Return the [X, Y] coordinate for the center point of the cell that contains the specified text.  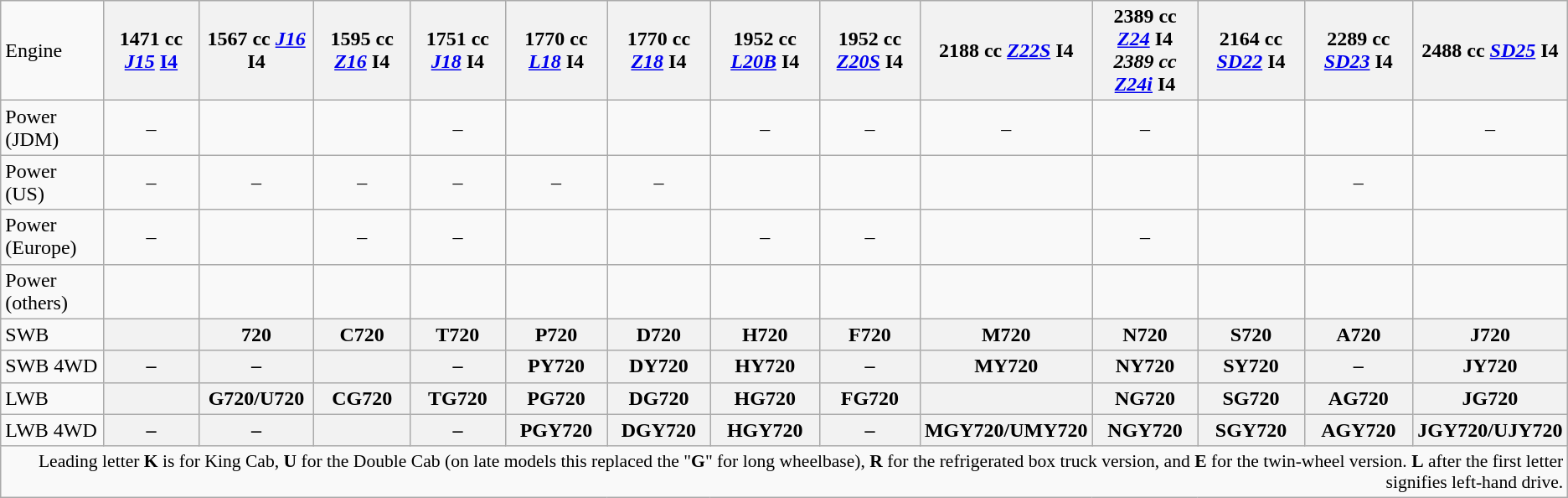
2488 cc SD25 I4 [1491, 50]
JY720 [1491, 366]
LWB [52, 398]
G720/U720 [256, 398]
FG720 [869, 398]
1567 cc J16 I4 [256, 50]
Power (JDM) [52, 127]
DY720 [658, 366]
2289 cc SD23 I4 [1359, 50]
SWB [52, 335]
2188 cc Z22S I4 [1006, 50]
Power (Europe) [52, 236]
1595 cc Z16 I4 [362, 50]
PGY720 [556, 430]
1952 cc L20B I4 [765, 50]
AG720 [1359, 398]
HGY720 [765, 430]
MY720 [1006, 366]
HG720 [765, 398]
NY720 [1145, 366]
NGY720 [1145, 430]
Engine [52, 50]
A720 [1359, 335]
Power (US) [52, 183]
SGY720 [1251, 430]
SG720 [1251, 398]
720 [256, 335]
LWB 4WD [52, 430]
NG720 [1145, 398]
Power (others) [52, 292]
AGY720 [1359, 430]
JGY720/UJY720 [1491, 430]
PY720 [556, 366]
S720 [1251, 335]
HY720 [765, 366]
J720 [1491, 335]
C720 [362, 335]
1471 cc J15 I4 [152, 50]
2164 cc SD22 I4 [1251, 50]
MGY720/UMY720 [1006, 430]
H720 [765, 335]
1751 cc J18 I4 [458, 50]
2389 cc Z24 I42389 cc Z24i I4 [1145, 50]
TG720 [458, 398]
F720 [869, 335]
P720 [556, 335]
DG720 [658, 398]
1770 cc L18 I4 [556, 50]
T720 [458, 335]
1952 cc Z20S I4 [869, 50]
CG720 [362, 398]
DGY720 [658, 430]
N720 [1145, 335]
1770 cc Z18 I4 [658, 50]
SWB 4WD [52, 366]
PG720 [556, 398]
JG720 [1491, 398]
D720 [658, 335]
SY720 [1251, 366]
M720 [1006, 335]
